Locate the cell with the specified text and output its (X, Y) center coordinate. 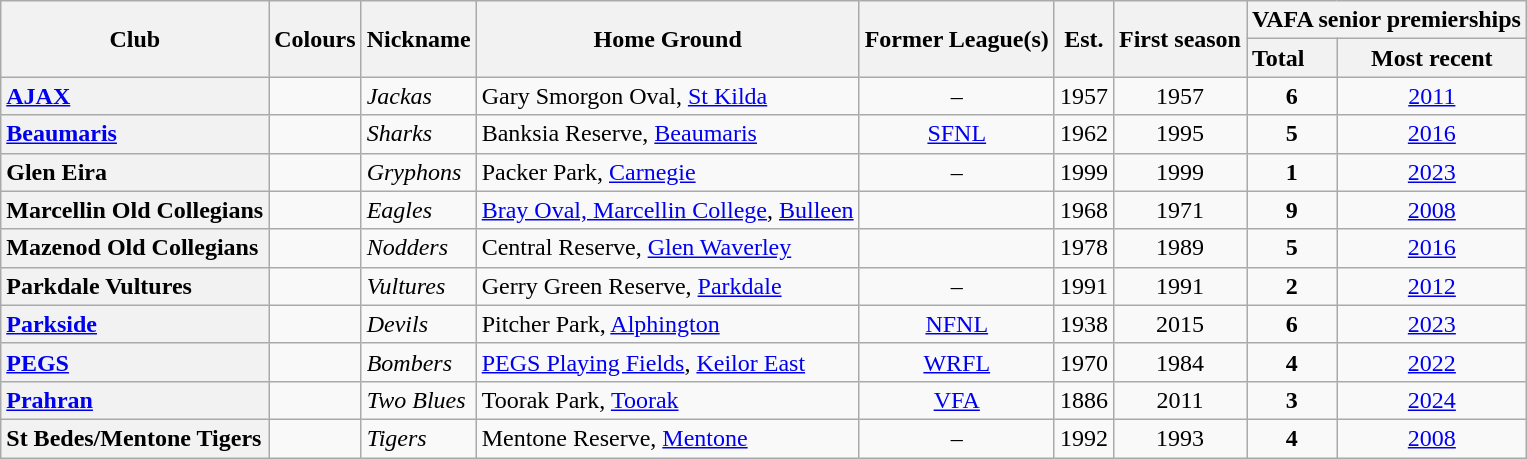
PEGS (135, 362)
Banksia Reserve, Beaumaris (668, 134)
Parkdale Vultures (135, 286)
Glen Eira (135, 172)
Most recent (1432, 58)
1992 (1084, 438)
SFNL (956, 134)
Nodders (418, 248)
2 (1292, 286)
1984 (1180, 362)
NFNL (956, 324)
2024 (1432, 400)
Nickname (418, 39)
Pitcher Park, Alphington (668, 324)
Toorak Park, Toorak (668, 400)
1 (1292, 172)
Home Ground (668, 39)
Bray Oval, Marcellin College, Bulleen (668, 210)
2012 (1432, 286)
First season (1180, 39)
Vultures (418, 286)
Beaumaris (135, 134)
Former League(s) (956, 39)
AJAX (135, 96)
Eagles (418, 210)
Sharks (418, 134)
WRFL (956, 362)
PEGS Playing Fields, Keilor East (668, 362)
1970 (1084, 362)
1938 (1084, 324)
1968 (1084, 210)
Bombers (418, 362)
Gerry Green Reserve, Parkdale (668, 286)
1993 (1180, 438)
St Bedes/Mentone Tigers (135, 438)
2015 (1180, 324)
1995 (1180, 134)
1962 (1084, 134)
Devils (418, 324)
Est. (1084, 39)
Mentone Reserve, Mentone (668, 438)
Gary Smorgon Oval, St Kilda (668, 96)
Mazenod Old Collegians (135, 248)
Total (1292, 58)
1989 (1180, 248)
9 (1292, 210)
Tigers (418, 438)
Central Reserve, Glen Waverley (668, 248)
VAFA senior premierships (1386, 20)
Marcellin Old Collegians (135, 210)
Two Blues (418, 400)
Club (135, 39)
Jackas (418, 96)
Prahran (135, 400)
1971 (1180, 210)
Packer Park, Carnegie (668, 172)
Gryphons (418, 172)
Colours (315, 39)
2022 (1432, 362)
1978 (1084, 248)
3 (1292, 400)
1886 (1084, 400)
Parkside (135, 324)
VFA (956, 400)
